Detect which cell encompasses the target text, then output its (x, y) center coordinate. 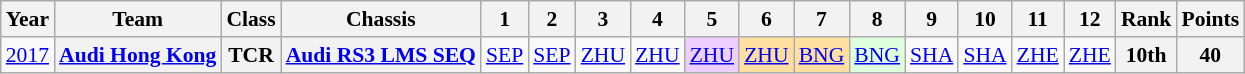
Audi Hong Kong (138, 55)
10 (984, 19)
Points (1210, 19)
Class (250, 19)
7 (822, 19)
6 (766, 19)
TCR (250, 55)
4 (657, 19)
10th (1146, 55)
Chassis (381, 19)
2 (552, 19)
3 (603, 19)
9 (932, 19)
1 (504, 19)
Team (138, 19)
5 (712, 19)
Rank (1146, 19)
Year (28, 19)
8 (877, 19)
40 (1210, 55)
11 (1038, 19)
2017 (28, 55)
Audi RS3 LMS SEQ (381, 55)
12 (1090, 19)
